Detect which cell encompasses the target text, then output its [X, Y] center coordinate. 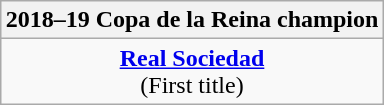
2018–19 Copa de la Reina champion [192, 20]
Real Sociedad (First title) [192, 72]
